Find where the given text appears and provide that cell's center as (X, Y) coordinate. 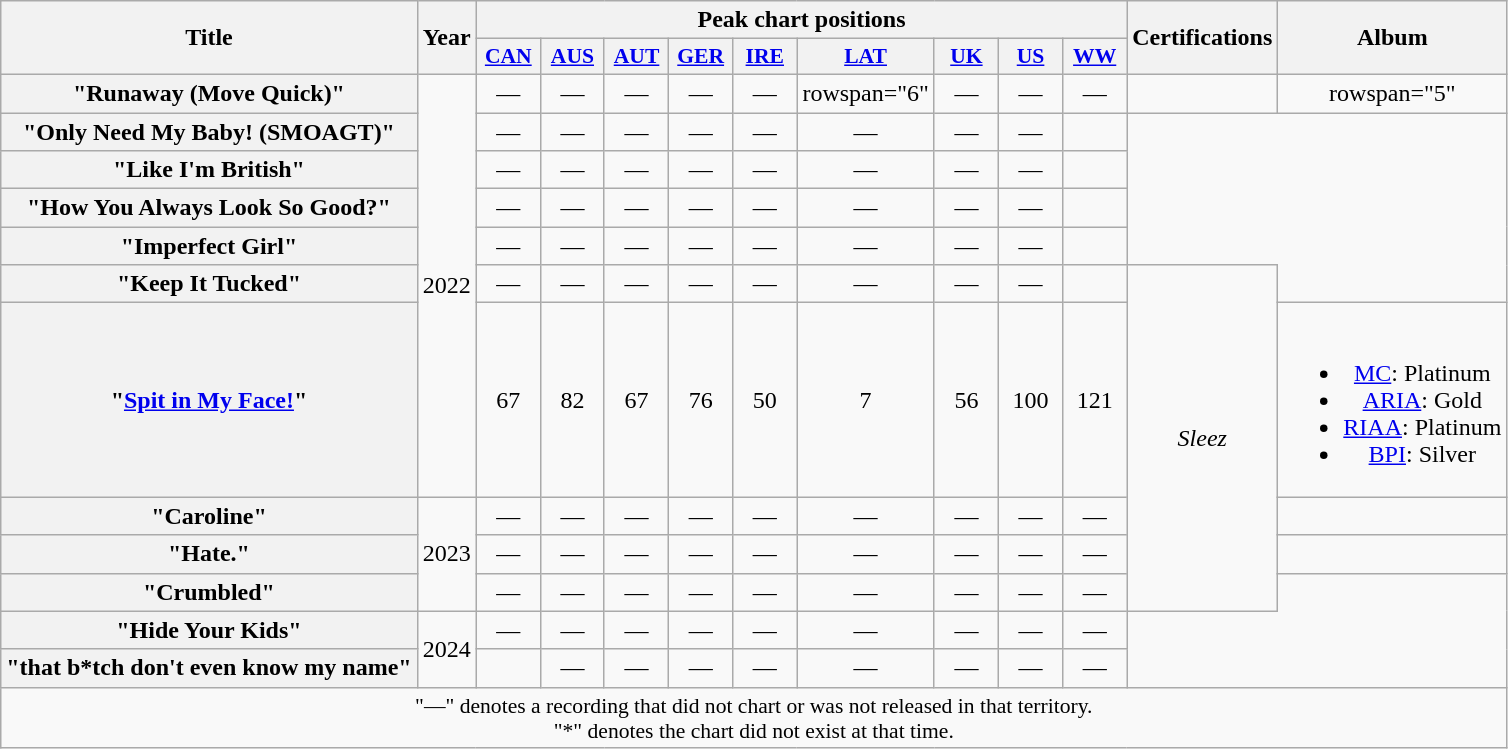
2022 (446, 285)
AUT (636, 57)
"Hide Your Kids" (209, 630)
"Spit in My Face!" (209, 400)
"Crumbled" (209, 592)
LAT (866, 57)
2023 (446, 554)
56 (966, 400)
100 (1030, 400)
GER (701, 57)
"Keep It Tucked" (209, 284)
MC: PlatinumARIA: GoldRIAA: PlatinumBPI: Silver (1392, 400)
IRE (765, 57)
76 (701, 400)
"Only Need My Baby! (SMOAGT)" (209, 131)
Certifications (1202, 38)
"Imperfect Girl" (209, 246)
UK (966, 57)
US (1030, 57)
50 (765, 400)
"that b*tch don't even know my name" (209, 668)
7 (866, 400)
"Like I'm British" (209, 170)
"Caroline" (209, 516)
121 (1095, 400)
Album (1392, 38)
rowspan="5" (1392, 93)
Year (446, 38)
"How You Always Look So Good?" (209, 208)
CAN (508, 57)
"—" denotes a recording that did not chart or was not released in that territory."*" denotes the chart did not exist at that time. (754, 718)
"Runaway (Move Quick)" (209, 93)
Peak chart positions (802, 20)
Title (209, 38)
2024 (446, 649)
82 (572, 400)
AUS (572, 57)
Sleez (1202, 438)
WW (1095, 57)
rowspan="6" (866, 93)
"Hate." (209, 554)
